Return the [x, y] coordinate for the center point of the cell that contains the specified text.  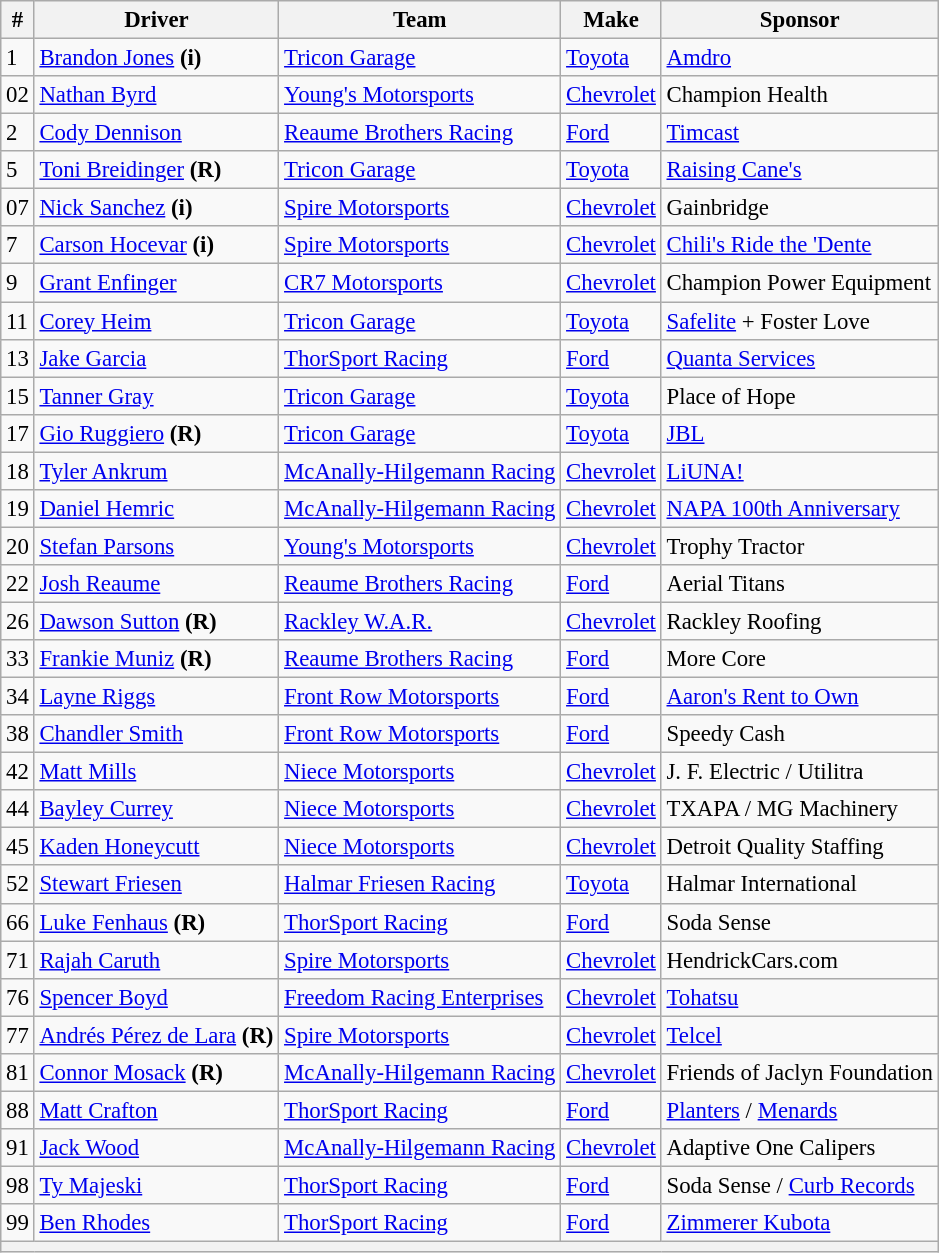
Gio Ruggiero (R) [156, 433]
Matt Crafton [156, 1110]
Jack Wood [156, 1148]
Zimmerer Kubota [800, 1223]
99 [18, 1223]
17 [18, 433]
77 [18, 1035]
Tanner Gray [156, 396]
Quanta Services [800, 358]
Cody Dennison [156, 133]
98 [18, 1185]
Layne Riggs [156, 697]
Daniel Hemric [156, 509]
JBL [800, 433]
Ty Majeski [156, 1185]
18 [18, 471]
15 [18, 396]
Planters / Menards [800, 1110]
Chandler Smith [156, 734]
TXAPA / MG Machinery [800, 809]
Dawson Sutton (R) [156, 621]
HendrickCars.com [800, 960]
NAPA 100th Anniversary [800, 509]
66 [18, 922]
Stewart Friesen [156, 885]
Ben Rhodes [156, 1223]
Rajah Caruth [156, 960]
Nathan Byrd [156, 95]
45 [18, 847]
Halmar International [800, 885]
Aerial Titans [800, 584]
Timcast [800, 133]
1 [18, 58]
Soda Sense / Curb Records [800, 1185]
07 [18, 208]
Aaron's Rent to Own [800, 697]
33 [18, 659]
Jake Garcia [156, 358]
# [18, 20]
Spencer Boyd [156, 997]
Josh Reaume [156, 584]
CR7 Motorsports [420, 283]
Soda Sense [800, 922]
20 [18, 546]
Raising Cane's [800, 170]
88 [18, 1110]
J. F. Electric / Utilitra [800, 772]
7 [18, 245]
Andrés Pérez de Lara (R) [156, 1035]
Bayley Currey [156, 809]
Grant Enfinger [156, 283]
Gainbridge [800, 208]
44 [18, 809]
Rackley W.A.R. [420, 621]
Frankie Muniz (R) [156, 659]
19 [18, 509]
71 [18, 960]
2 [18, 133]
Nick Sanchez (i) [156, 208]
Stefan Parsons [156, 546]
Rackley Roofing [800, 621]
13 [18, 358]
LiUNA! [800, 471]
52 [18, 885]
Tohatsu [800, 997]
Champion Health [800, 95]
Detroit Quality Staffing [800, 847]
Luke Fenhaus (R) [156, 922]
Driver [156, 20]
Telcel [800, 1035]
Toni Breidinger (R) [156, 170]
42 [18, 772]
81 [18, 1073]
Friends of Jaclyn Foundation [800, 1073]
02 [18, 95]
Kaden Honeycutt [156, 847]
22 [18, 584]
Matt Mills [156, 772]
Speedy Cash [800, 734]
91 [18, 1148]
Chili's Ride the 'Dente [800, 245]
Halmar Friesen Racing [420, 885]
Carson Hocevar (i) [156, 245]
Freedom Racing Enterprises [420, 997]
26 [18, 621]
Connor Mosack (R) [156, 1073]
Place of Hope [800, 396]
Make [611, 20]
Champion Power Equipment [800, 283]
76 [18, 997]
Brandon Jones (i) [156, 58]
Tyler Ankrum [156, 471]
Sponsor [800, 20]
5 [18, 170]
34 [18, 697]
38 [18, 734]
Corey Heim [156, 321]
Amdro [800, 58]
Safelite + Foster Love [800, 321]
11 [18, 321]
9 [18, 283]
Trophy Tractor [800, 546]
More Core [800, 659]
Team [420, 20]
Adaptive One Calipers [800, 1148]
